Determine the [X, Y] coordinate at the center of the cell enclosing the given text.  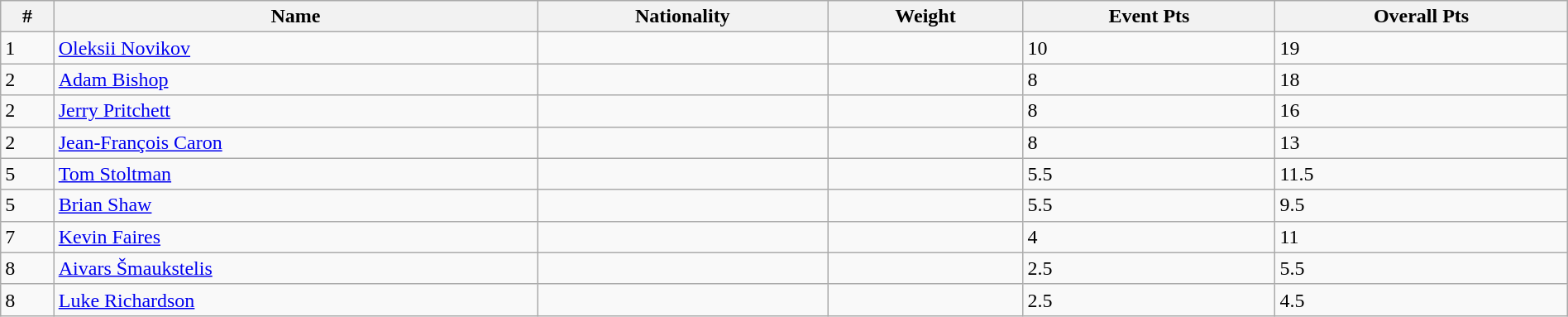
10 [1150, 48]
Adam Bishop [295, 79]
11 [1421, 237]
Brian Shaw [295, 205]
9.5 [1421, 205]
Name [295, 17]
Jean-François Caron [295, 142]
1 [27, 48]
Jerry Pritchett [295, 111]
Oleksii Novikov [295, 48]
7 [27, 237]
4.5 [1421, 300]
Event Pts [1150, 17]
19 [1421, 48]
4 [1150, 237]
Tom Stoltman [295, 174]
Weight [925, 17]
Overall Pts [1421, 17]
16 [1421, 111]
Kevin Faires [295, 237]
18 [1421, 79]
Aivars Šmaukstelis [295, 268]
Nationality [683, 17]
Luke Richardson [295, 300]
11.5 [1421, 174]
# [27, 17]
13 [1421, 142]
